Identify which cell holds the provided text, then report its [x, y] central coordinate. 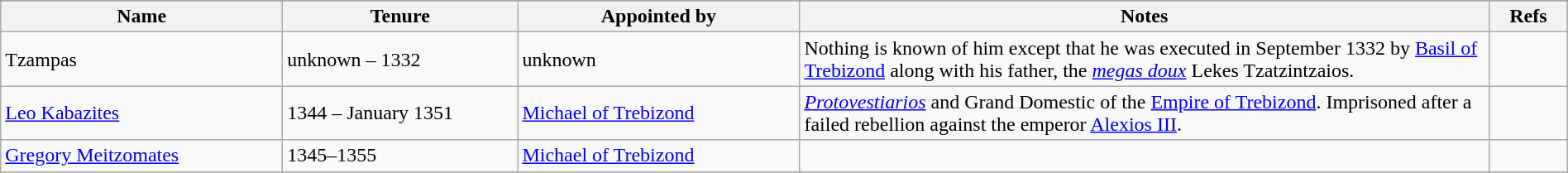
Gregory Meitzomates [142, 156]
Notes [1145, 17]
Tzampas [142, 60]
unknown [658, 60]
Name [142, 17]
Refs [1528, 17]
1344 – January 1351 [400, 113]
Tenure [400, 17]
Protovestiarios and Grand Domestic of the Empire of Trebizond. Imprisoned after a failed rebellion against the emperor Alexios III. [1145, 113]
Leo Kabazites [142, 113]
unknown – 1332 [400, 60]
Appointed by [658, 17]
1345–1355 [400, 156]
